Scan for the cell matching the given text and deliver its (X, Y) coordinate at center. 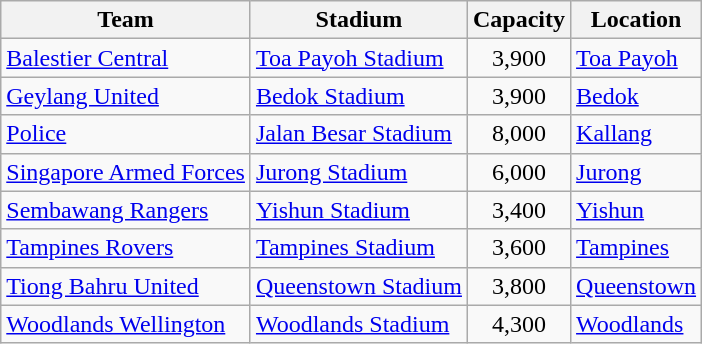
Jurong Stadium (358, 172)
4,300 (518, 324)
Toa Payoh Stadium (358, 58)
Yishun Stadium (358, 210)
Kallang (636, 134)
Tampines Rovers (126, 248)
Woodlands (636, 324)
6,000 (518, 172)
Toa Payoh (636, 58)
Location (636, 20)
Geylang United (126, 96)
Bedok Stadium (358, 96)
Queenstown Stadium (358, 286)
3,600 (518, 248)
Bedok (636, 96)
Team (126, 20)
Woodlands Wellington (126, 324)
Sembawang Rangers (126, 210)
Tampines (636, 248)
Yishun (636, 210)
Police (126, 134)
Stadium (358, 20)
Balestier Central (126, 58)
3,400 (518, 210)
Jurong (636, 172)
Capacity (518, 20)
8,000 (518, 134)
3,800 (518, 286)
Jalan Besar Stadium (358, 134)
Tiong Bahru United (126, 286)
Queenstown (636, 286)
Singapore Armed Forces (126, 172)
Woodlands Stadium (358, 324)
Tampines Stadium (358, 248)
